Return the (X, Y) coordinate for the center point of the cell that contains the specified text.  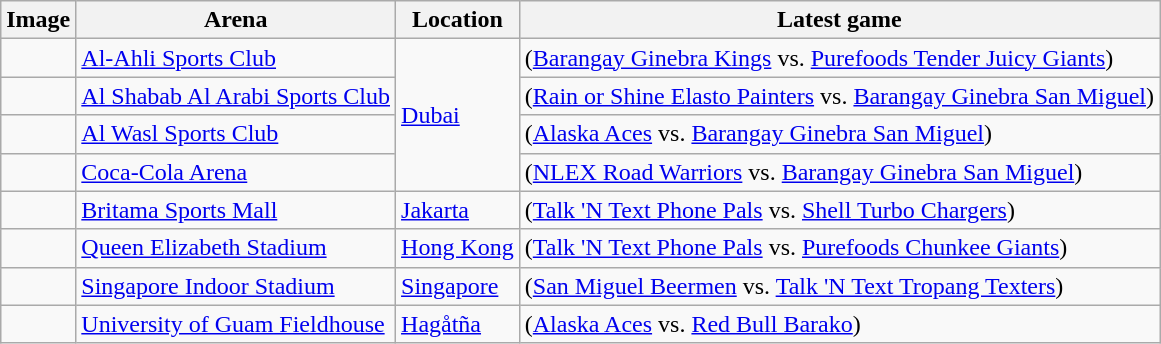
Latest game (839, 20)
Singapore Indoor Stadium (236, 286)
Dubai (458, 115)
Al-Ahli Sports Club (236, 58)
Jakarta (458, 210)
University of Guam Fieldhouse (236, 324)
Image (38, 20)
(Talk 'N Text Phone Pals vs. Purefoods Chunkee Giants) (839, 248)
Britama Sports Mall (236, 210)
(Talk 'N Text Phone Pals vs. Shell Turbo Chargers) (839, 210)
Coca-Cola Arena (236, 172)
(Rain or Shine Elasto Painters vs. Barangay Ginebra San Miguel) (839, 96)
Hagåtña (458, 324)
Arena (236, 20)
(Alaska Aces vs. Barangay Ginebra San Miguel) (839, 134)
Queen Elizabeth Stadium (236, 248)
Al Shabab Al Arabi Sports Club (236, 96)
(Barangay Ginebra Kings vs. Purefoods Tender Juicy Giants) (839, 58)
(San Miguel Beermen vs. Talk 'N Text Tropang Texters) (839, 286)
Hong Kong (458, 248)
Singapore (458, 286)
Location (458, 20)
(Alaska Aces vs. Red Bull Barako) (839, 324)
(NLEX Road Warriors vs. Barangay Ginebra San Miguel) (839, 172)
Al Wasl Sports Club (236, 134)
